Return (x, y) of the center of cell containing provided text 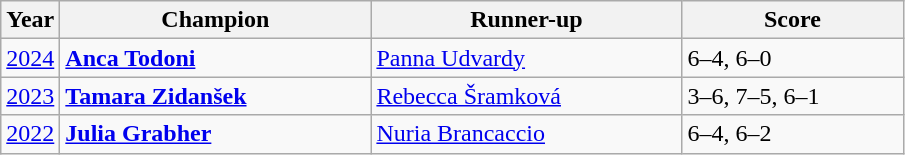
Tamara Zidanšek (216, 96)
6–4, 6–0 (792, 58)
Champion (216, 20)
Panna Udvardy (526, 58)
2024 (30, 58)
Runner-up (526, 20)
Julia Grabher (216, 134)
6–4, 6–2 (792, 134)
Score (792, 20)
3–6, 7–5, 6–1 (792, 96)
Rebecca Šramková (526, 96)
Anca Todoni (216, 58)
2023 (30, 96)
Year (30, 20)
2022 (30, 134)
Nuria Brancaccio (526, 134)
